Determine the (X, Y) coordinate at the center of the cell enclosing the given text.  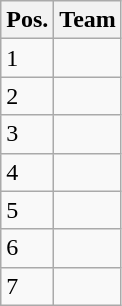
3 (28, 134)
Team (88, 20)
7 (28, 286)
6 (28, 248)
2 (28, 96)
1 (28, 58)
Pos. (28, 20)
5 (28, 210)
4 (28, 172)
